Capture the cell that displays the provided text and extract its [x, y] central coordinate. 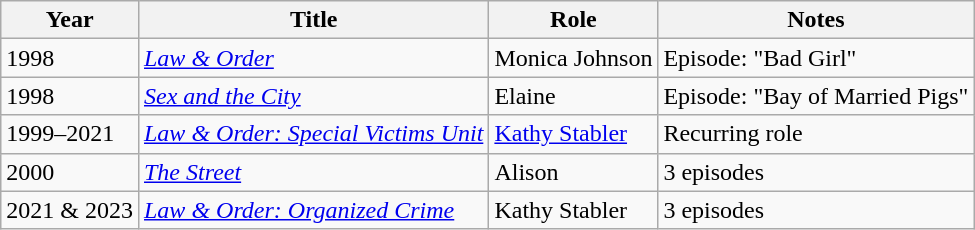
Recurring role [816, 134]
Episode: "Bad Girl" [816, 58]
Notes [816, 20]
The Street [313, 172]
Role [574, 20]
Law & Order: Special Victims Unit [313, 134]
1999–2021 [70, 134]
Law & Order [313, 58]
2000 [70, 172]
Alison [574, 172]
Law & Order: Organized Crime [313, 210]
2021 & 2023 [70, 210]
Year [70, 20]
Title [313, 20]
Elaine [574, 96]
Episode: "Bay of Married Pigs" [816, 96]
Sex and the City [313, 96]
Monica Johnson [574, 58]
